Return (X, Y) of the center of cell containing provided text 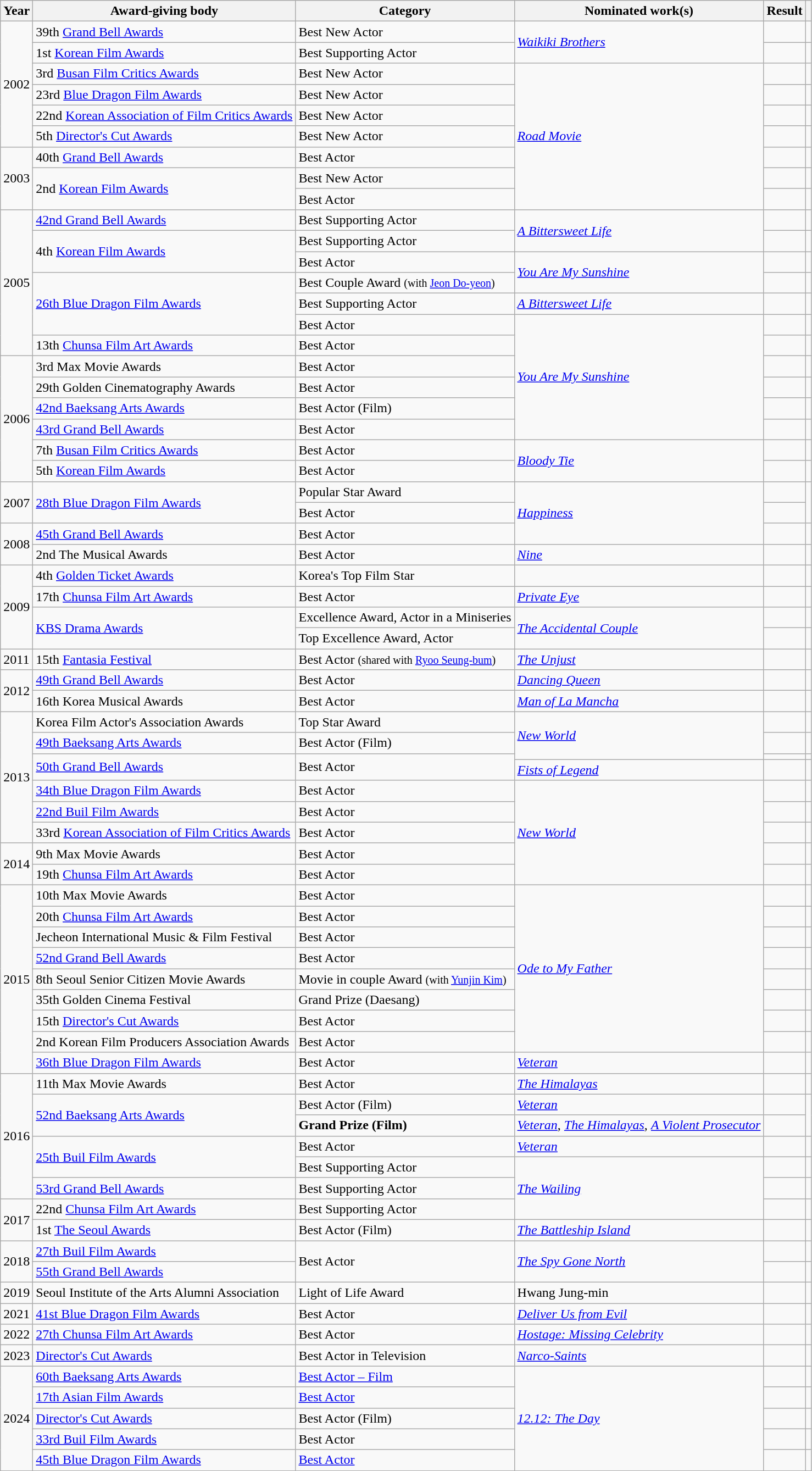
2019 (16, 1293)
Nine (639, 554)
5th Director's Cut Awards (164, 136)
11th Max Movie Awards (164, 1084)
2008 (16, 544)
35th Golden Cinema Festival (164, 1000)
Best Actor – Film (405, 1376)
42nd Grand Bell Awards (164, 220)
9th Max Movie Awards (164, 853)
1st Korean Film Awards (164, 53)
Excellence Award, Actor in a Miniseries (405, 618)
25th Buil Film Awards (164, 1157)
22nd Chunsa Film Art Awards (164, 1209)
50th Grand Bell Awards (164, 767)
23rd Blue Dragon Film Awards (164, 95)
3rd Max Movie Awards (164, 367)
2018 (16, 1262)
2007 (16, 502)
Hwang Jung-min (639, 1293)
Movie in couple Award (with Yunjin Kim) (405, 979)
Category (405, 11)
Jecheon International Music & Film Festival (164, 937)
1st The Seoul Awards (164, 1230)
19th Chunsa Film Art Awards (164, 874)
The Battleship Island (639, 1230)
Nominated work(s) (639, 11)
Korea's Top Film Star (405, 575)
4th Korean Film Awards (164, 251)
55th Grand Bell Awards (164, 1272)
17th Asian Film Awards (164, 1397)
2017 (16, 1219)
8th Seoul Senior Citizen Movie Awards (164, 979)
2011 (16, 659)
Happiness (639, 513)
45th Grand Bell Awards (164, 534)
The Wailing (639, 1188)
43rd Grand Bell Awards (164, 429)
2006 (16, 419)
2015 (16, 979)
2005 (16, 282)
Best Actor in Television (405, 1356)
Popular Star Award (405, 492)
Year (16, 11)
49th Grand Bell Awards (164, 680)
Top Star Award (405, 722)
Korea Film Actor's Association Awards (164, 722)
22nd Korean Association of Film Critics Awards (164, 115)
Deliver Us from Evil (639, 1314)
Waikiki Brothers (639, 42)
Road Movie (639, 136)
Light of Life Award (405, 1293)
Fists of Legend (639, 770)
2024 (16, 1418)
2013 (16, 777)
The Himalayas (639, 1084)
Veteran, The Himalayas, A Violent Prosecutor (639, 1125)
53rd Grand Bell Awards (164, 1188)
2023 (16, 1356)
Grand Prize (Daesang) (405, 1000)
2009 (16, 607)
Seoul Institute of the Arts Alumni Association (164, 1293)
60th Baeksang Arts Awards (164, 1376)
2016 (16, 1136)
33rd Korean Association of Film Critics Awards (164, 832)
5th Korean Film Awards (164, 471)
2012 (16, 691)
16th Korea Musical Awards (164, 701)
22nd Buil Film Awards (164, 812)
3rd Busan Film Critics Awards (164, 74)
Best Couple Award (with Jeon Do-yeon) (405, 283)
42nd Baeksang Arts Awards (164, 408)
The Accidental Couple (639, 628)
45th Blue Dragon Film Awards (164, 1460)
49th Baeksang Arts Awards (164, 743)
2nd The Musical Awards (164, 554)
Result (785, 11)
15th Fantasia Festival (164, 659)
29th Golden Cinematography Awards (164, 387)
4th Golden Ticket Awards (164, 575)
Dancing Queen (639, 680)
26th Blue Dragon Film Awards (164, 304)
KBS Drama Awards (164, 628)
Top Excellence Award, Actor (405, 639)
28th Blue Dragon Film Awards (164, 502)
2014 (16, 864)
Narco-Saints (639, 1356)
17th Chunsa Film Art Awards (164, 596)
10th Max Movie Awards (164, 895)
33rd Buil Film Awards (164, 1439)
Bloody Tie (639, 460)
34th Blue Dragon Film Awards (164, 791)
36th Blue Dragon Film Awards (164, 1063)
Ode to My Father (639, 968)
Best Actor (shared with Ryoo Seung-bum) (405, 659)
2002 (16, 84)
39th Grand Bell Awards (164, 32)
Man of La Mancha (639, 701)
52nd Grand Bell Awards (164, 958)
The Spy Gone North (639, 1262)
27th Buil Film Awards (164, 1251)
52nd Baeksang Arts Awards (164, 1115)
2nd Korean Film Awards (164, 188)
The Unjust (639, 659)
20th Chunsa Film Art Awards (164, 916)
2003 (16, 178)
Hostage: Missing Celebrity (639, 1335)
7th Busan Film Critics Awards (164, 450)
41st Blue Dragon Film Awards (164, 1314)
2nd Korean Film Producers Association Awards (164, 1042)
Private Eye (639, 596)
13th Chunsa Film Art Awards (164, 346)
15th Director's Cut Awards (164, 1021)
12.12: The Day (639, 1418)
Grand Prize (Film) (405, 1125)
40th Grand Bell Awards (164, 157)
2022 (16, 1335)
27th Chunsa Film Art Awards (164, 1335)
Award-giving body (164, 11)
2021 (16, 1314)
